Find where the given text appears and provide that cell's center as (X, Y) coordinate. 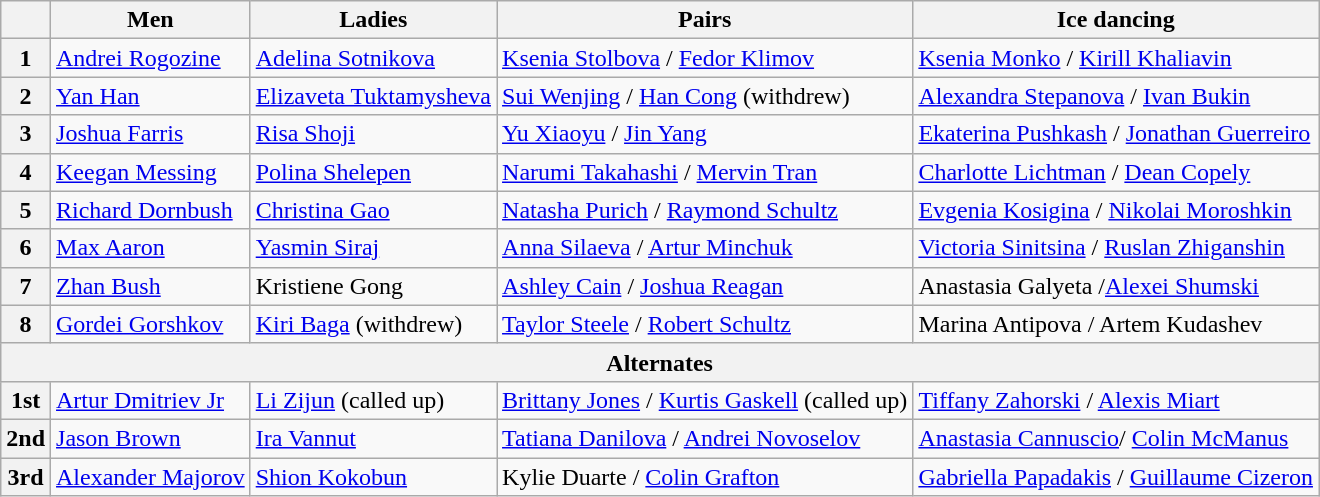
Kylie Duarte / Colin Grafton (705, 477)
Anastasia Cannuscio/ Colin McManus (1116, 438)
Tatiana Danilova / Andrei Novoselov (705, 438)
Natasha Purich / Raymond Schultz (705, 210)
Ksenia Monko / Kirill Khaliavin (1116, 58)
Andrei Rogozine (151, 58)
Elizaveta Tuktamysheva (373, 96)
Joshua Farris (151, 134)
1 (26, 58)
Narumi Takahashi / Mervin Tran (705, 172)
Sui Wenjing / Han Cong (withdrew) (705, 96)
Kiri Baga (withdrew) (373, 324)
Pairs (705, 20)
Alexander Majorov (151, 477)
6 (26, 248)
Keegan Messing (151, 172)
3rd (26, 477)
Alternates (660, 362)
5 (26, 210)
Ice dancing (1116, 20)
Tiffany Zahorski / Alexis Miart (1116, 400)
Men (151, 20)
Adelina Sotnikova (373, 58)
Ashley Cain / Joshua Reagan (705, 286)
Max Aaron (151, 248)
Zhan Bush (151, 286)
Kristiene Gong (373, 286)
Yasmin Siraj (373, 248)
Gordei Gorshkov (151, 324)
Risa Shoji (373, 134)
Gabriella Papadakis / Guillaume Cizeron (1116, 477)
8 (26, 324)
1st (26, 400)
Yan Han (151, 96)
Ekaterina Pushkash / Jonathan Guerreiro (1116, 134)
Li Zijun (called up) (373, 400)
Anna Silaeva / Artur Minchuk (705, 248)
7 (26, 286)
4 (26, 172)
Polina Shelepen (373, 172)
Evgenia Kosigina / Nikolai Moroshkin (1116, 210)
2 (26, 96)
Charlotte Lichtman / Dean Copely (1116, 172)
Victoria Sinitsina / Ruslan Zhiganshin (1116, 248)
Christina Gao (373, 210)
Ladies (373, 20)
Ksenia Stolbova / Fedor Klimov (705, 58)
Ira Vannut (373, 438)
Alexandra Stepanova / Ivan Bukin (1116, 96)
Richard Dornbush (151, 210)
2nd (26, 438)
3 (26, 134)
Taylor Steele / Robert Schultz (705, 324)
Artur Dmitriev Jr (151, 400)
Yu Xiaoyu / Jin Yang (705, 134)
Shion Kokobun (373, 477)
Anastasia Galyeta /Alexei Shumski (1116, 286)
Marina Antipova / Artem Kudashev (1116, 324)
Jason Brown (151, 438)
Brittany Jones / Kurtis Gaskell (called up) (705, 400)
